Determine the [x, y] coordinate at the center of the cell enclosing the given text.  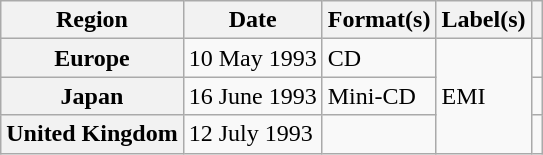
EMI [484, 96]
United Kingdom [92, 134]
Japan [92, 96]
Label(s) [484, 20]
16 June 1993 [252, 96]
Europe [92, 58]
10 May 1993 [252, 58]
CD [379, 58]
Format(s) [379, 20]
Date [252, 20]
Mini-CD [379, 96]
12 July 1993 [252, 134]
Region [92, 20]
